Scan for the cell matching the given text and deliver its [x, y] coordinate at center. 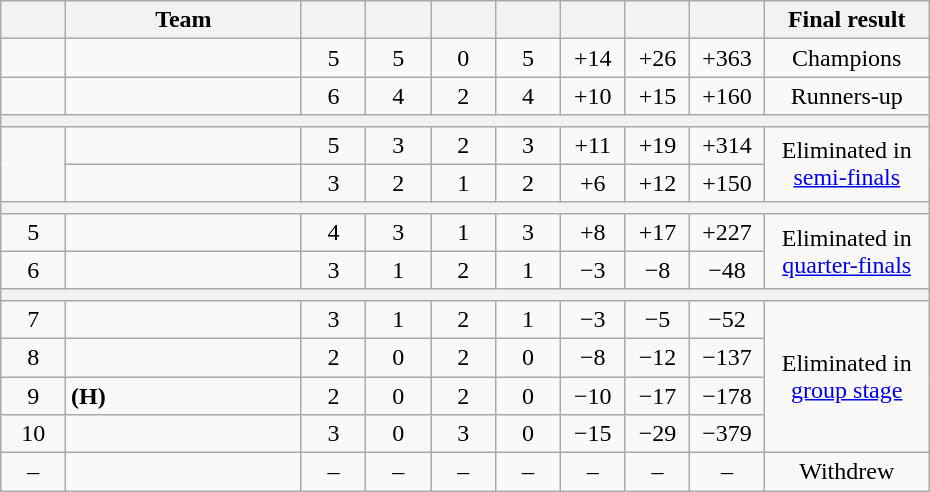
+160 [727, 96]
−15 [592, 434]
+19 [658, 145]
−178 [727, 395]
Final result [846, 20]
Runners-up [846, 96]
Champions [846, 58]
−5 [658, 319]
+6 [592, 183]
7 [34, 319]
10 [34, 434]
9 [34, 395]
−137 [727, 357]
−17 [658, 395]
+17 [658, 232]
−10 [592, 395]
−12 [658, 357]
+14 [592, 58]
−52 [727, 319]
+363 [727, 58]
+227 [727, 232]
Eliminated in semi-finals [846, 164]
8 [34, 357]
+8 [592, 232]
+12 [658, 183]
−379 [727, 434]
Eliminated in group stage [846, 376]
−29 [658, 434]
Team [184, 20]
−48 [727, 270]
+15 [658, 96]
+26 [658, 58]
(H) [184, 395]
Withdrew [846, 472]
Eliminated in quarter-finals [846, 251]
+150 [727, 183]
+10 [592, 96]
+11 [592, 145]
+314 [727, 145]
